Identify which cell holds the provided text, then report its [X, Y] central coordinate. 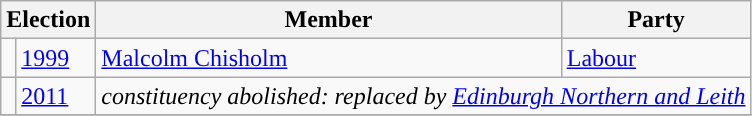
Member [328, 20]
1999 [56, 58]
Malcolm Chisholm [328, 58]
constituency abolished: replaced by Edinburgh Northern and Leith [424, 96]
2011 [56, 96]
Labour [656, 58]
Party [656, 20]
Election [48, 20]
